Provide the [X, Y] coordinate of the cell's center where the given text is located.  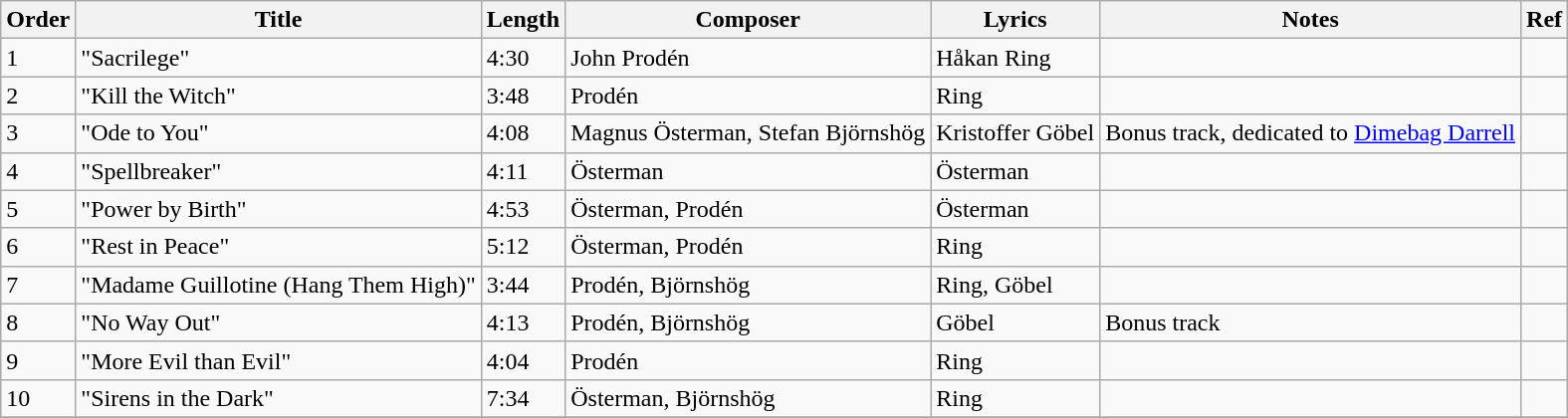
3:48 [523, 96]
3 [38, 133]
"Sirens in the Dark" [279, 398]
4 [38, 171]
4:11 [523, 171]
Lyrics [1015, 20]
10 [38, 398]
5:12 [523, 247]
5 [38, 209]
"Rest in Peace" [279, 247]
7 [38, 285]
"Ode to You" [279, 133]
Ring, Göbel [1015, 285]
4:04 [523, 360]
1 [38, 58]
6 [38, 247]
Österman, Björnshög [749, 398]
Notes [1310, 20]
Length [523, 20]
2 [38, 96]
"Sacrilege" [279, 58]
Kristoffer Göbel [1015, 133]
John Prodén [749, 58]
Order [38, 20]
"Spellbreaker" [279, 171]
3:44 [523, 285]
Ref [1545, 20]
Magnus Österman, Stefan Björnshög [749, 133]
"Madame Guillotine (Hang Them High)" [279, 285]
4:53 [523, 209]
"Power by Birth" [279, 209]
8 [38, 322]
Composer [749, 20]
Göbel [1015, 322]
"More Evil than Evil" [279, 360]
9 [38, 360]
Håkan Ring [1015, 58]
Bonus track [1310, 322]
4:13 [523, 322]
"Kill the Witch" [279, 96]
7:34 [523, 398]
"No Way Out" [279, 322]
Bonus track, dedicated to Dimebag Darrell [1310, 133]
Title [279, 20]
4:08 [523, 133]
4:30 [523, 58]
